For the text-containing cell, return its midpoint in [x, y] coordinate format. 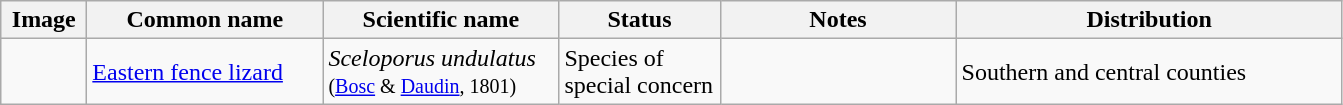
Common name [205, 20]
Scientific name [441, 20]
Image [44, 20]
Status [640, 20]
Distribution [1149, 20]
Eastern fence lizard [205, 72]
Sceloporus undulatus(Bosc & Daudin, 1801) [441, 72]
Notes [838, 20]
Southern and central counties [1149, 72]
Species of special concern [640, 72]
